Locate the cell with the specified text and output its [X, Y] center coordinate. 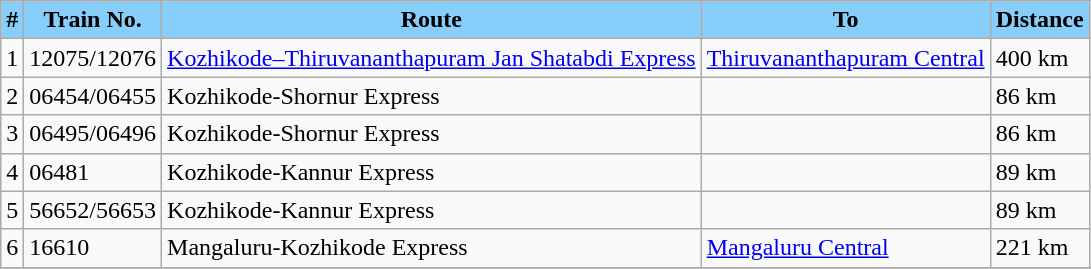
To [846, 20]
1 [12, 58]
Mangaluru-Kozhikode Express [432, 248]
16610 [93, 248]
# [12, 20]
Kozhikode–Thiruvananthapuram Jan Shatabdi Express [432, 58]
06495/06496 [93, 134]
12075/12076 [93, 58]
56652/56653 [93, 210]
Train No. [93, 20]
3 [12, 134]
2 [12, 96]
221 km [1040, 248]
Thiruvananthapuram Central [846, 58]
5 [12, 210]
06454/06455 [93, 96]
4 [12, 172]
Distance [1040, 20]
Route [432, 20]
06481 [93, 172]
6 [12, 248]
400 km [1040, 58]
Mangaluru Central [846, 248]
